For the text-containing cell, return its midpoint in [x, y] coordinate format. 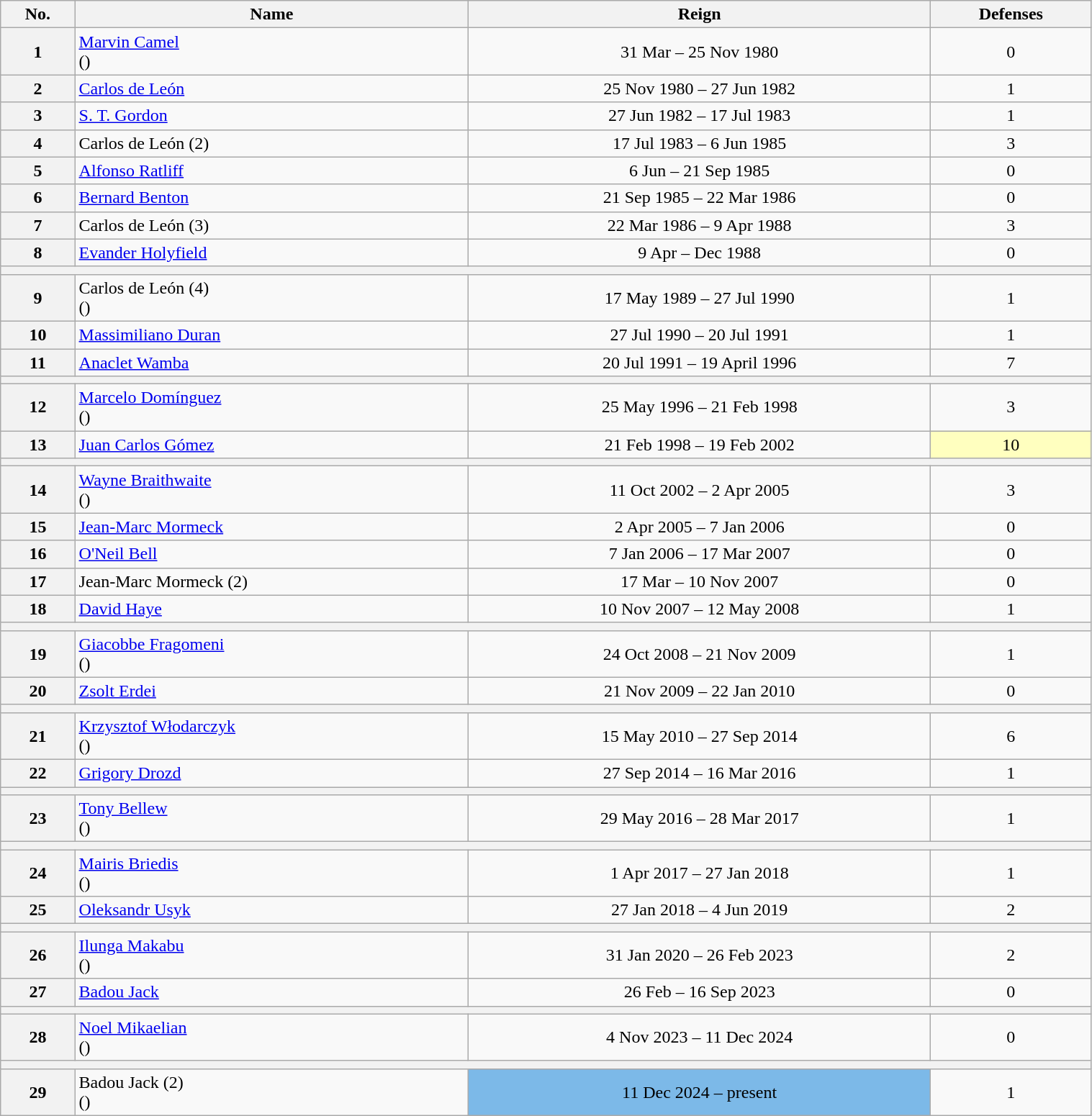
29 [37, 1092]
17 [37, 581]
20 Jul 1991 – 19 April 1996 [700, 362]
11 [37, 362]
22 [37, 773]
27 Jul 1990 – 20 Jul 1991 [700, 335]
Grigory Drozd [272, 773]
21 [37, 735]
4 Nov 2023 – 11 Dec 2024 [700, 1038]
26 [37, 956]
Carlos de León (2) [272, 143]
17 Mar – 10 Nov 2007 [700, 581]
7 Jan 2006 – 17 Mar 2007 [700, 554]
25 May 1996 – 21 Feb 1998 [700, 407]
No. [37, 14]
Badou Jack (2)() [272, 1092]
21 Sep 1985 – 22 Mar 1986 [700, 198]
24 Oct 2008 – 21 Nov 2009 [700, 653]
15 [37, 527]
Ilunga Makabu() [272, 956]
9 Apr – Dec 1988 [700, 253]
5 [37, 171]
11 Dec 2024 – present [700, 1092]
David Haye [272, 609]
25 [37, 910]
27 Jun 1982 – 17 Jul 1983 [700, 116]
Wayne Braithwaite() [272, 489]
24 [37, 874]
Name [272, 14]
2 Apr 2005 – 7 Jan 2006 [700, 527]
11 Oct 2002 – 2 Apr 2005 [700, 489]
28 [37, 1038]
Juan Carlos Gómez [272, 445]
20 [37, 691]
Defenses [1011, 14]
22 Mar 1986 – 9 Apr 1988 [700, 225]
12 [37, 407]
17 May 1989 – 27 Jul 1990 [700, 298]
Reign [700, 14]
Noel Mikaelian() [272, 1038]
Giacobbe Fragomeni() [272, 653]
29 May 2016 – 28 Mar 2017 [700, 819]
19 [37, 653]
31 Jan 2020 – 26 Feb 2023 [700, 956]
18 [37, 609]
Krzysztof Włodarczyk() [272, 735]
31 Mar – 25 Nov 1980 [700, 52]
Mairis Briedis() [272, 874]
Oleksandr Usyk [272, 910]
Carlos de León [272, 89]
Tony Bellew() [272, 819]
21 Feb 1998 – 19 Feb 2002 [700, 445]
Alfonso Ratliff [272, 171]
13 [37, 445]
Marcelo Domínguez() [272, 407]
Marvin Camel() [272, 52]
14 [37, 489]
Carlos de León (3) [272, 225]
O'Neil Bell [272, 554]
S. T. Gordon [272, 116]
Badou Jack [272, 992]
4 [37, 143]
10 Nov 2007 – 12 May 2008 [700, 609]
8 [37, 253]
27 [37, 992]
25 Nov 1980 – 27 Jun 1982 [700, 89]
27 Jan 2018 – 4 Jun 2019 [700, 910]
Jean-Marc Mormeck (2) [272, 581]
Jean-Marc Mormeck [272, 527]
Massimiliano Duran [272, 335]
Anaclet Wamba [272, 362]
16 [37, 554]
Bernard Benton [272, 198]
Zsolt Erdei [272, 691]
1 Apr 2017 – 27 Jan 2018 [700, 874]
6 Jun – 21 Sep 1985 [700, 171]
17 Jul 1983 – 6 Jun 1985 [700, 143]
Evander Holyfield [272, 253]
9 [37, 298]
21 Nov 2009 – 22 Jan 2010 [700, 691]
15 May 2010 – 27 Sep 2014 [700, 735]
27 Sep 2014 – 16 Mar 2016 [700, 773]
26 Feb – 16 Sep 2023 [700, 992]
Carlos de León (4)() [272, 298]
23 [37, 819]
